Pinpoint the cell where the given text exists, returning its [X, Y] midpoint coordinate. 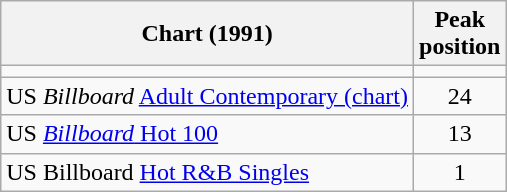
Peakposition [460, 34]
US Billboard Hot 100 [208, 134]
13 [460, 134]
1 [460, 172]
US Billboard Hot R&B Singles [208, 172]
US Billboard Adult Contemporary (chart) [208, 96]
Chart (1991) [208, 34]
24 [460, 96]
